From the cell containing the given text, extract its center point as [X, Y] coordinate. 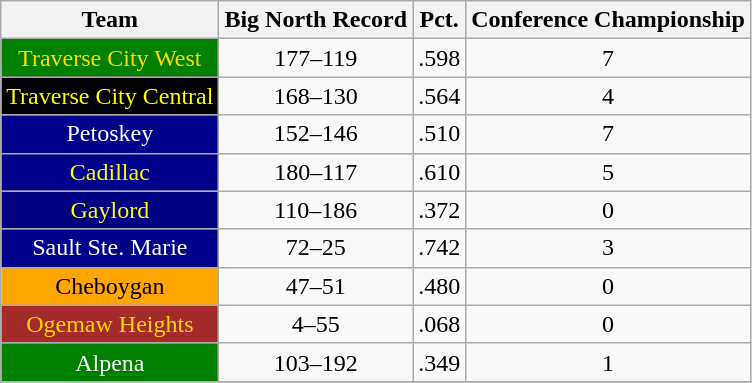
.068 [440, 324]
1 [608, 362]
Gaylord [110, 210]
Cheboygan [110, 286]
Big North Record [316, 20]
Traverse City Central [110, 96]
Cadillac [110, 172]
.480 [440, 286]
Sault Ste. Marie [110, 248]
Ogemaw Heights [110, 324]
.610 [440, 172]
72–25 [316, 248]
.742 [440, 248]
3 [608, 248]
4 [608, 96]
.564 [440, 96]
110–186 [316, 210]
152–146 [316, 134]
180–117 [316, 172]
4–55 [316, 324]
Alpena [110, 362]
177–119 [316, 58]
Petoskey [110, 134]
Conference Championship [608, 20]
47–51 [316, 286]
168–130 [316, 96]
Pct. [440, 20]
.510 [440, 134]
103–192 [316, 362]
Team [110, 20]
5 [608, 172]
.372 [440, 210]
.349 [440, 362]
.598 [440, 58]
Traverse City West [110, 58]
